Output the [X, Y] coordinate of the center of the cell containing the given text.  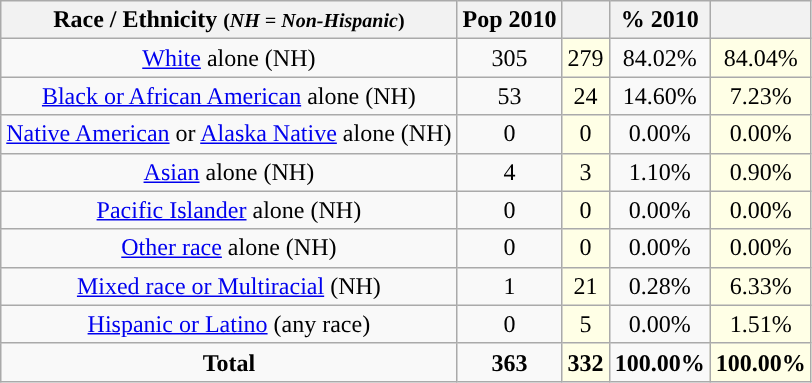
Race / Ethnicity (NH = Non-Hispanic) [229, 20]
6.33% [760, 286]
279 [586, 58]
53 [510, 96]
Mixed race or Multiracial (NH) [229, 286]
332 [586, 362]
14.60% [660, 96]
Pacific Islander alone (NH) [229, 210]
Hispanic or Latino (any race) [229, 324]
Pop 2010 [510, 20]
% 2010 [660, 20]
Asian alone (NH) [229, 172]
3 [586, 172]
Other race alone (NH) [229, 248]
1 [510, 286]
White alone (NH) [229, 58]
1.51% [760, 324]
4 [510, 172]
1.10% [660, 172]
Total [229, 362]
84.02% [660, 58]
0.28% [660, 286]
21 [586, 286]
7.23% [760, 96]
Native American or Alaska Native alone (NH) [229, 134]
5 [586, 324]
305 [510, 58]
Black or African American alone (NH) [229, 96]
0.90% [760, 172]
363 [510, 362]
24 [586, 96]
84.04% [760, 58]
